Return (X, Y) of the center of cell containing provided text 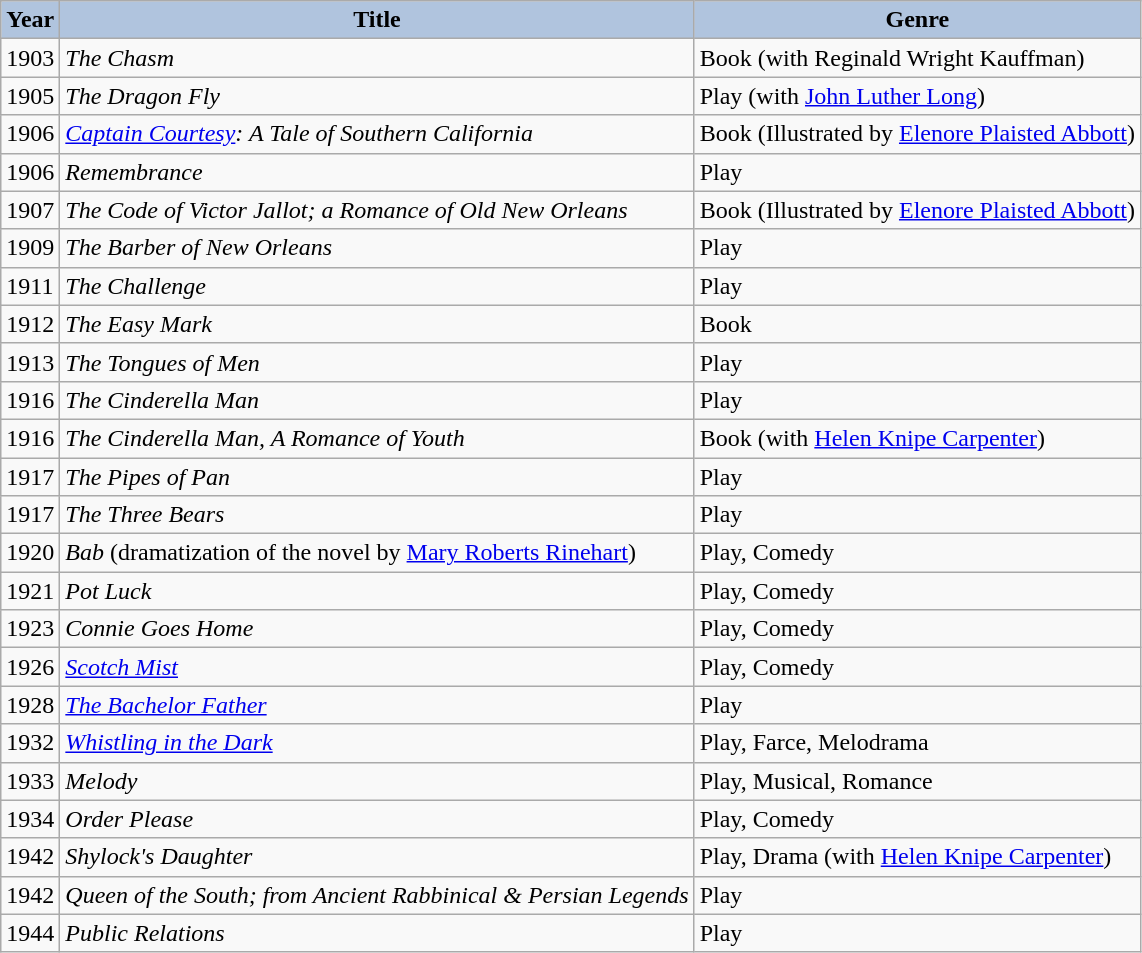
Melody (377, 781)
1907 (30, 210)
The Three Bears (377, 515)
The Challenge (377, 286)
Genre (917, 20)
The Code of Victor Jallot; a Romance of Old New Orleans (377, 210)
Play, Musical, Romance (917, 781)
Captain Courtesy: A Tale of Southern California (377, 134)
Pot Luck (377, 591)
Book (917, 324)
The Dragon Fly (377, 96)
Shylock's Daughter (377, 857)
1934 (30, 819)
The Bachelor Father (377, 705)
1944 (30, 933)
Remembrance (377, 172)
Scotch Mist (377, 667)
Whistling in the Dark (377, 743)
1923 (30, 629)
Book (with Reginald Wright Kauffman) (917, 58)
Connie Goes Home (377, 629)
Public Relations (377, 933)
Play, Farce, Melodrama (917, 743)
Bab (dramatization of the novel by Mary Roberts Rinehart) (377, 553)
Order Please (377, 819)
Queen of the South; from Ancient Rabbinical & Persian Legends (377, 895)
Play, Drama (with Helen Knipe Carpenter) (917, 857)
The Tongues of Men (377, 362)
1905 (30, 96)
1911 (30, 286)
Year (30, 20)
1913 (30, 362)
The Barber of New Orleans (377, 248)
Title (377, 20)
1903 (30, 58)
The Chasm (377, 58)
1933 (30, 781)
The Easy Mark (377, 324)
The Pipes of Pan (377, 477)
1926 (30, 667)
1932 (30, 743)
Play (with John Luther Long) (917, 96)
The Cinderella Man (377, 400)
1921 (30, 591)
Book (with Helen Knipe Carpenter) (917, 438)
The Cinderella Man, A Romance of Youth (377, 438)
1920 (30, 553)
1909 (30, 248)
1912 (30, 324)
1928 (30, 705)
